Determine the (X, Y) coordinate at the center of the cell enclosing the given text.  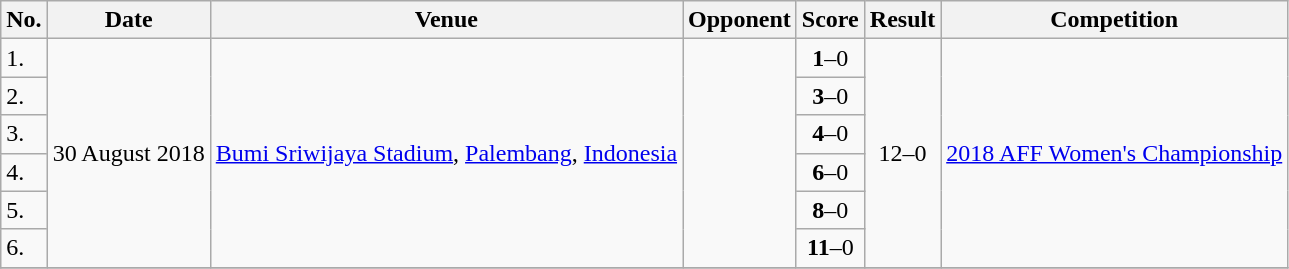
30 August 2018 (128, 153)
Score (830, 20)
Bumi Sriwijaya Stadium, Palembang, Indonesia (446, 153)
Competition (1114, 20)
2. (24, 96)
Venue (446, 20)
11–0 (830, 248)
6–0 (830, 172)
1–0 (830, 58)
No. (24, 20)
3. (24, 134)
Date (128, 20)
Result (902, 20)
3–0 (830, 96)
6. (24, 248)
12–0 (902, 153)
5. (24, 210)
1. (24, 58)
4. (24, 172)
4–0 (830, 134)
2018 AFF Women's Championship (1114, 153)
Opponent (740, 20)
8–0 (830, 210)
